Output the [x, y] coordinate of the center of the cell containing the given text.  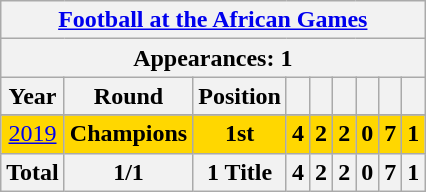
1 Title [240, 172]
Year [33, 96]
2019 [33, 134]
Position [240, 96]
Round [128, 96]
1/1 [128, 172]
Total [33, 172]
1st [240, 134]
Football at the African Games [213, 20]
Champions [128, 134]
Appearances: 1 [213, 58]
